Identify which cell holds the provided text, then report its [X, Y] central coordinate. 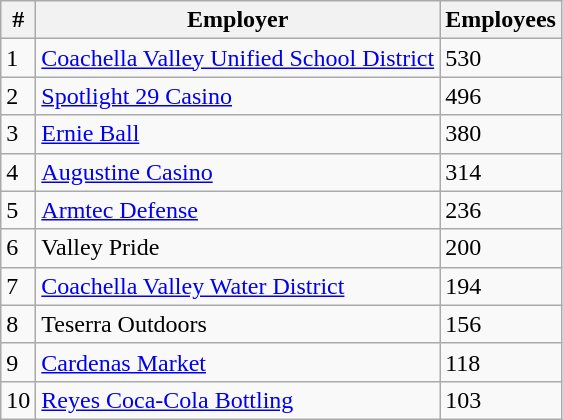
4 [18, 172]
496 [501, 96]
Augustine Casino [238, 172]
3 [18, 134]
Ernie Ball [238, 134]
2 [18, 96]
236 [501, 210]
Coachella Valley Water District [238, 286]
200 [501, 248]
314 [501, 172]
7 [18, 286]
Armtec Defense [238, 210]
Cardenas Market [238, 362]
Employees [501, 20]
Coachella Valley Unified School District [238, 58]
# [18, 20]
194 [501, 286]
118 [501, 362]
380 [501, 134]
Teserra Outdoors [238, 324]
1 [18, 58]
Reyes Coca-Cola Bottling [238, 400]
10 [18, 400]
Valley Pride [238, 248]
6 [18, 248]
9 [18, 362]
530 [501, 58]
156 [501, 324]
8 [18, 324]
103 [501, 400]
Employer [238, 20]
Spotlight 29 Casino [238, 96]
5 [18, 210]
